Output the (x, y) coordinate of the center of the cell containing the given text.  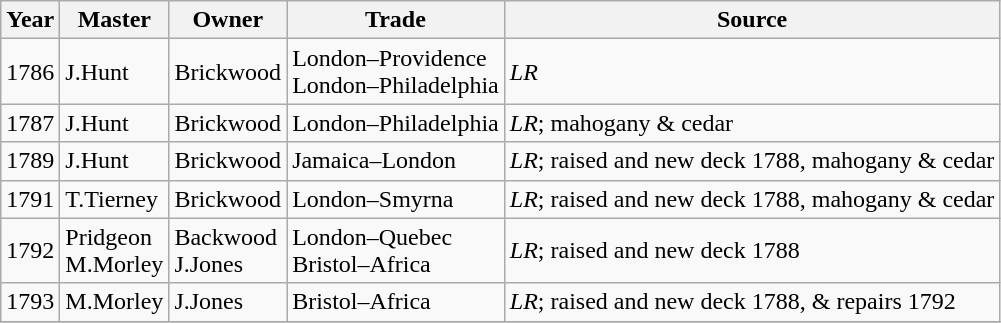
1787 (30, 123)
Source (752, 20)
LR; mahogany & cedar (752, 123)
Jamaica–London (396, 161)
LR; raised and new deck 1788, & repairs 1792 (752, 302)
LR (752, 72)
LR; raised and new deck 1788 (752, 250)
M.Morley (114, 302)
BackwoodJ.Jones (228, 250)
1786 (30, 72)
London–Philadelphia (396, 123)
London–QuebecBristol–Africa (396, 250)
J.Jones (228, 302)
1791 (30, 199)
London–Smyrna (396, 199)
Trade (396, 20)
T.Tierney (114, 199)
Owner (228, 20)
1789 (30, 161)
1793 (30, 302)
Bristol–Africa (396, 302)
1792 (30, 250)
London–ProvidenceLondon–Philadelphia (396, 72)
PridgeonM.Morley (114, 250)
Master (114, 20)
Year (30, 20)
